Determine the [x, y] coordinate at the center of the cell enclosing the given text.  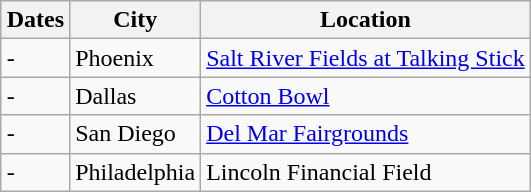
Del Mar Fairgrounds [366, 134]
Philadelphia [136, 172]
City [136, 20]
Dates [35, 20]
Lincoln Financial Field [366, 172]
Salt River Fields at Talking Stick [366, 58]
Cotton Bowl [366, 96]
Location [366, 20]
Dallas [136, 96]
San Diego [136, 134]
Phoenix [136, 58]
